Identify which cell holds the provided text, then report its [x, y] central coordinate. 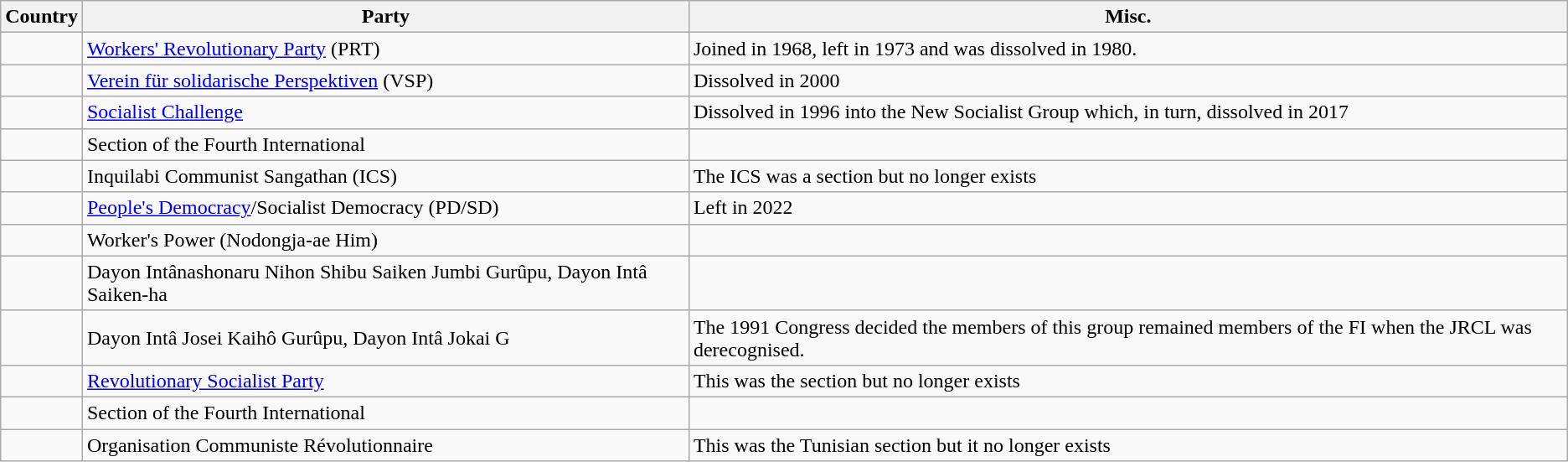
This was the section but no longer exists [1127, 381]
People's Democracy/Socialist Democracy (PD/SD) [385, 208]
Inquilabi Communist Sangathan (ICS) [385, 176]
Dayon Intâ Josei Kaihô Gurûpu, Dayon Intâ Jokai G [385, 337]
Worker's Power (Nodongja-ae Him) [385, 240]
Organisation Communiste Révolutionnaire [385, 445]
Left in 2022 [1127, 208]
Socialist Challenge [385, 112]
Dayon Intânashonaru Nihon Shibu Saiken Jumbi Gurûpu, Dayon Intâ Saiken-ha [385, 283]
This was the Tunisian section but it no longer exists [1127, 445]
Dissolved in 1996 into the New Socialist Group which, in turn, dissolved in 2017 [1127, 112]
The 1991 Congress decided the members of this group remained members of the FI when the JRCL was derecognised. [1127, 337]
Workers' Revolutionary Party (PRT) [385, 49]
Misc. [1127, 17]
Party [385, 17]
Revolutionary Socialist Party [385, 381]
Dissolved in 2000 [1127, 80]
Verein für solidarische Perspektiven (VSP) [385, 80]
Country [42, 17]
The ICS was a section but no longer exists [1127, 176]
Joined in 1968, left in 1973 and was dissolved in 1980. [1127, 49]
